From the cell containing the given text, extract its center point as (x, y) coordinate. 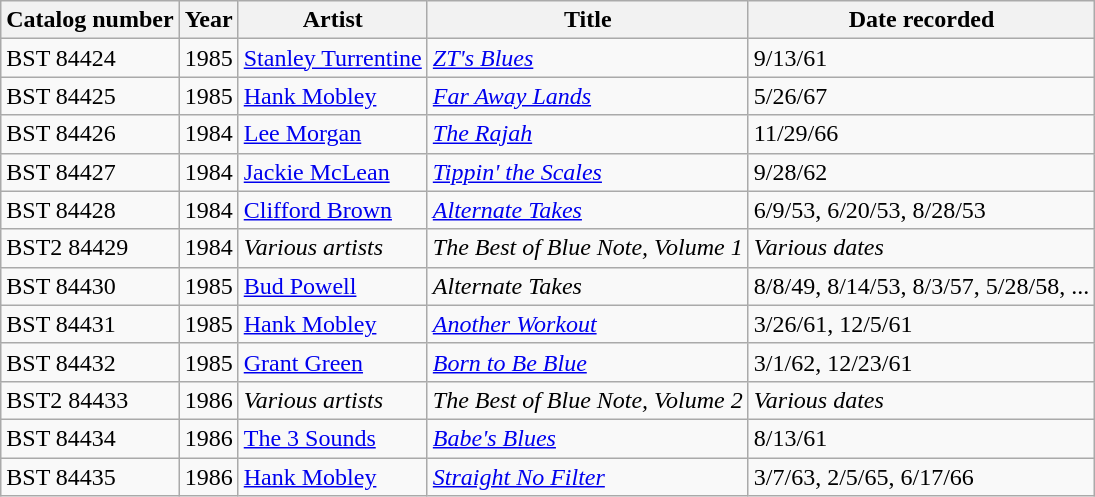
9/13/61 (921, 58)
BST 84427 (90, 172)
BST 84424 (90, 58)
Babe's Blues (588, 438)
Year (208, 20)
9/28/62 (921, 172)
Clifford Brown (332, 210)
Straight No Filter (588, 477)
5/26/67 (921, 96)
BST2 84433 (90, 400)
BST 84432 (90, 362)
11/29/66 (921, 134)
Date recorded (921, 20)
BST2 84429 (90, 248)
Catalog number (90, 20)
3/1/62, 12/23/61 (921, 362)
Born to Be Blue (588, 362)
BST 84430 (90, 286)
The 3 Sounds (332, 438)
The Best of Blue Note, Volume 2 (588, 400)
The Best of Blue Note, Volume 1 (588, 248)
Bud Powell (332, 286)
3/7/63, 2/5/65, 6/17/66 (921, 477)
8/8/49, 8/14/53, 8/3/57, 5/28/58, ... (921, 286)
The Rajah (588, 134)
Another Workout (588, 324)
Far Away Lands (588, 96)
Title (588, 20)
BST 84425 (90, 96)
Lee Morgan (332, 134)
ZT's Blues (588, 58)
Stanley Turrentine (332, 58)
BST 84435 (90, 477)
Artist (332, 20)
Grant Green (332, 362)
BST 84434 (90, 438)
BST 84426 (90, 134)
Tippin' the Scales (588, 172)
BST 84428 (90, 210)
8/13/61 (921, 438)
6/9/53, 6/20/53, 8/28/53 (921, 210)
Jackie McLean (332, 172)
BST 84431 (90, 324)
3/26/61, 12/5/61 (921, 324)
